Extract the (x, y) coordinate from the center of the cell holding the provided text.  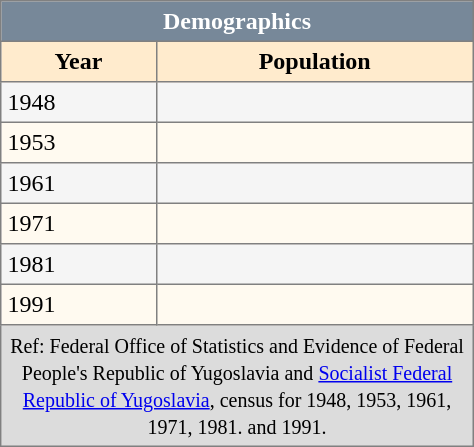
Population (314, 61)
1961 (78, 183)
1948 (78, 102)
1981 (78, 264)
1991 (78, 304)
Demographics (237, 21)
Year (78, 61)
1953 (78, 142)
1971 (78, 223)
